From the cell containing the given text, extract its center point as (x, y) coordinate. 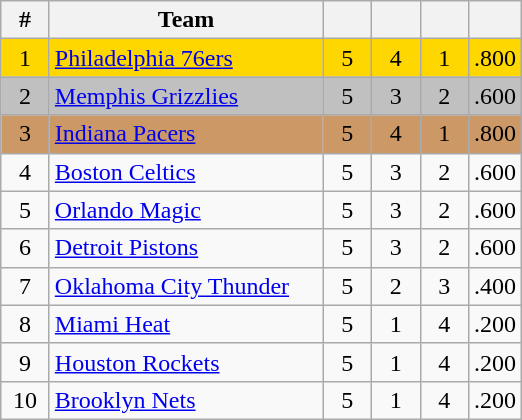
Philadelphia 76ers (186, 58)
Brooklyn Nets (186, 400)
Indiana Pacers (186, 134)
Orlando Magic (186, 210)
# (26, 20)
Boston Celtics (186, 172)
Team (186, 20)
.400 (496, 286)
Memphis Grizzlies (186, 96)
6 (26, 248)
8 (26, 324)
10 (26, 400)
Miami Heat (186, 324)
Detroit Pistons (186, 248)
7 (26, 286)
Houston Rockets (186, 362)
Oklahoma City Thunder (186, 286)
9 (26, 362)
